From the cell containing the given text, extract its center point as [x, y] coordinate. 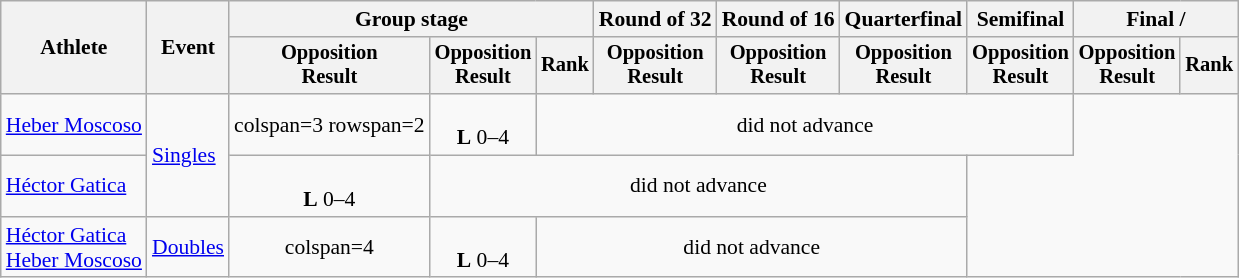
Semifinal [1020, 19]
Group stage [412, 19]
Quarterfinal [904, 19]
Héctor GaticaHeber Moscoso [74, 248]
Singles [188, 155]
Round of 32 [656, 19]
colspan=3 rowspan=2 [330, 124]
Athlete [74, 48]
Héctor Gatica [74, 186]
Heber Moscoso [74, 124]
Round of 16 [778, 19]
Final / [1156, 19]
Event [188, 48]
Doubles [188, 248]
colspan=4 [330, 248]
